Detect which cell encompasses the target text, then output its (x, y) center coordinate. 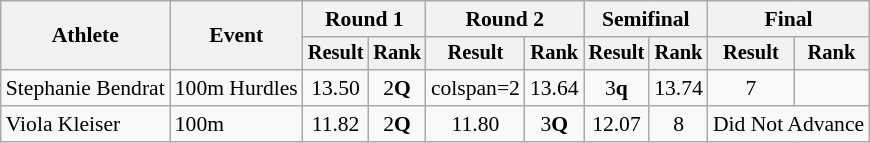
colspan=2 (476, 88)
11.82 (336, 124)
3Q (554, 124)
13.64 (554, 88)
Did Not Advance (788, 124)
13.74 (678, 88)
8 (678, 124)
Stephanie Bendrat (86, 88)
Viola Kleiser (86, 124)
100m Hurdles (236, 88)
3q (617, 88)
11.80 (476, 124)
12.07 (617, 124)
13.50 (336, 88)
Semifinal (646, 19)
7 (751, 88)
Athlete (86, 36)
Final (788, 19)
Round 1 (364, 19)
Round 2 (505, 19)
Event (236, 36)
100m (236, 124)
